Determine the [x, y] coordinate at the center of the cell enclosing the given text.  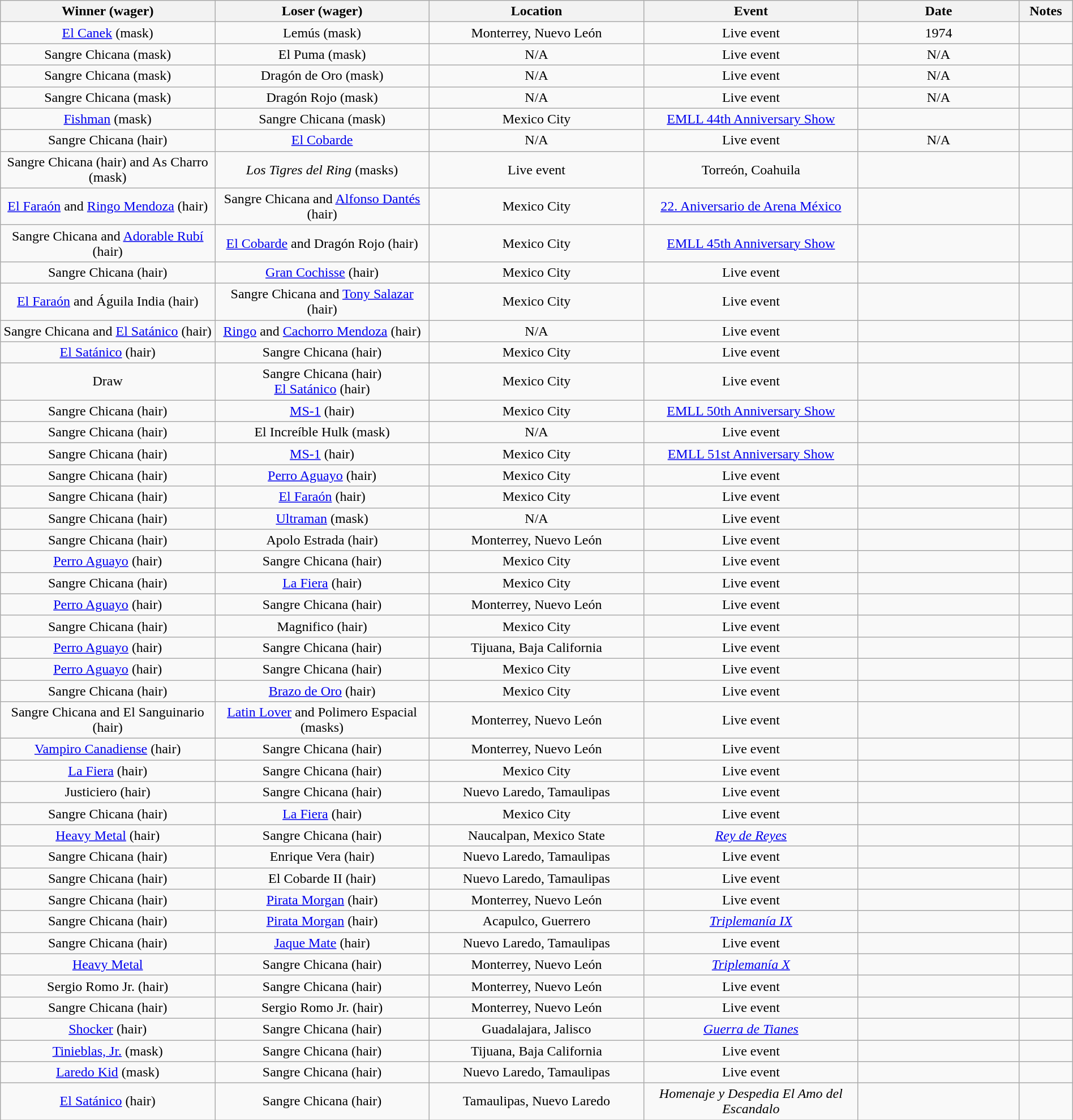
El Canek (mask) [108, 33]
Justiciero (hair) [108, 792]
Location [536, 11]
Latin Lover and Polimero Espacial (masks) [323, 720]
Brazo de Oro (hair) [323, 691]
El Faraón and Ringo Mendoza (hair) [108, 206]
Dragón Rojo (mask) [323, 97]
Tinieblas, Jr. (mask) [108, 1051]
Sangre Chicana and Adorable Rubí (hair) [108, 243]
Homenaje y Despedia El Amo del Escandalo [750, 1101]
El Cobarde II (hair) [323, 878]
Sangre Chicana and El Satánico (hair) [108, 331]
El Puma (mask) [323, 54]
Sangre Chicana and Alfonso Dantés (hair) [323, 206]
EMLL 51st Anniversary Show [750, 454]
Sangre Chicana and Tony Salazar (hair) [323, 301]
El Faraón (hair) [323, 497]
Lemús (mask) [323, 33]
Sangre Chicana (hair)El Satánico (hair) [323, 381]
Rey de Reyes [750, 835]
Enrique Vera (hair) [323, 857]
Tamaulipas, Nuevo Laredo [536, 1101]
Heavy Metal [108, 964]
Ultraman (mask) [323, 518]
Guadalajara, Jalisco [536, 1029]
Heavy Metal (hair) [108, 835]
Winner (wager) [108, 11]
El Cobarde and Dragón Rojo (hair) [323, 243]
Jaque Mate (hair) [323, 943]
Notes [1046, 11]
EMLL 45th Anniversary Show [750, 243]
Ringo and Cachorro Mendoza (hair) [323, 331]
Loser (wager) [323, 11]
22. Aniversario de Arena México [750, 206]
Torreón, Coahuila [750, 170]
El Cobarde [323, 140]
1974 [938, 33]
Los Tigres del Ring (masks) [323, 170]
Apolo Estrada (hair) [323, 540]
Draw [108, 381]
Sangre Chicana (hair) and As Charro (mask) [108, 170]
El Faraón and Águila India (hair) [108, 301]
Gran Cochisse (hair) [323, 272]
Event [750, 11]
Guerra de Tianes [750, 1029]
Triplemanía IX [750, 921]
Naucalpan, Mexico State [536, 835]
EMLL 50th Anniversary Show [750, 411]
Laredo Kid (mask) [108, 1072]
Shocker (hair) [108, 1029]
EMLL 44th Anniversary Show [750, 119]
Date [938, 11]
Magnifico (hair) [323, 626]
El Increíble Hulk (mask) [323, 432]
Acapulco, Guerrero [536, 921]
Dragón de Oro (mask) [323, 76]
Sangre Chicana and El Sanguinario (hair) [108, 720]
Triplemanía X [750, 964]
Vampiro Canadiense (hair) [108, 749]
Fishman (mask) [108, 119]
